From the cell containing the given text, extract its center point as [X, Y] coordinate. 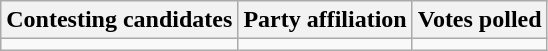
Party affiliation [325, 20]
Contesting candidates [120, 20]
Votes polled [480, 20]
